From the cell containing the given text, extract its center point as (X, Y) coordinate. 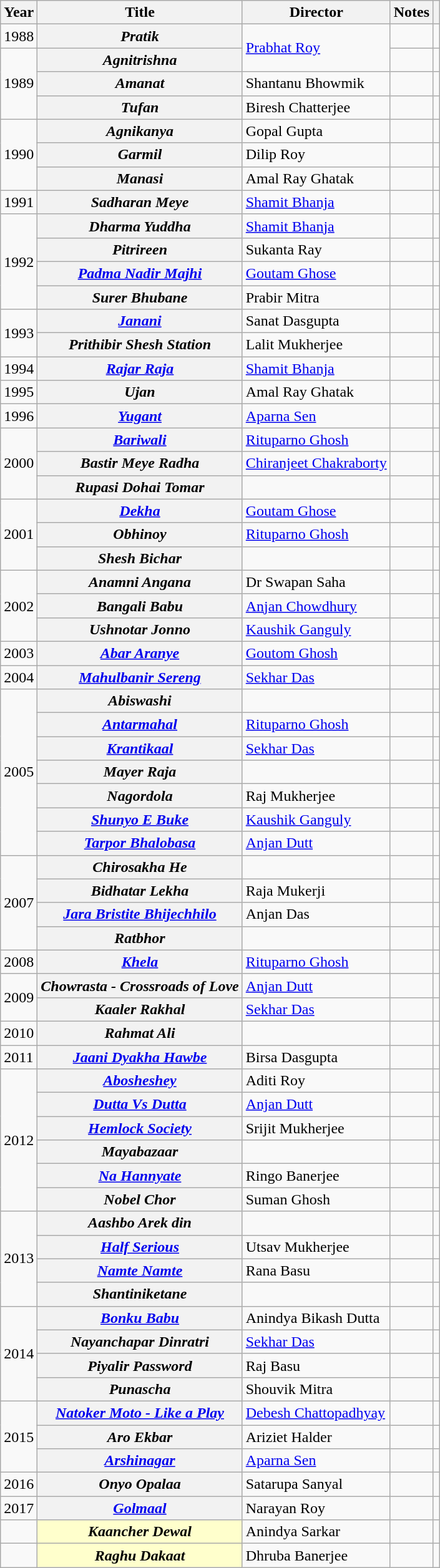
1996 (19, 416)
Shunyo E Buke (140, 820)
Notes (411, 12)
Nobel Chor (140, 1199)
Bidhatar Lekha (140, 891)
Punascha (140, 1389)
Anindya Bikash Dutta (316, 1318)
1992 (19, 261)
Shantiniketane (140, 1294)
Narayan Roy (316, 1508)
Prabhat Roy (316, 48)
Chowrasta - Crossroads of Love (140, 985)
Birsa Dasgupta (316, 1057)
Abar Aranye (140, 653)
Ushnotar Jonno (140, 629)
Sukanta Ray (316, 249)
Tarpor Bhalobasa (140, 843)
Kaaler Rakhal (140, 1009)
Utsav Mukherjee (316, 1247)
Ujan (140, 392)
2011 (19, 1057)
Bariwali (140, 440)
Jaani Dyakha Hawbe (140, 1057)
1991 (19, 202)
Antarmahal (140, 725)
Yugant (140, 416)
Anamni Angana (140, 582)
Raja Mukerji (316, 891)
2007 (19, 903)
2013 (19, 1259)
2001 (19, 535)
2010 (19, 1033)
Half Serious (140, 1247)
Anjan Chowdhury (316, 606)
2000 (19, 463)
Rupasi Dohai Tomar (140, 487)
Rana Basu (316, 1270)
Suman Ghosh (316, 1199)
Namte Namte (140, 1270)
Amanat (140, 84)
Srijit Mukherjee (316, 1128)
Dharma Yuddha (140, 226)
Director (316, 12)
Tufan (140, 107)
1995 (19, 392)
Pratik (140, 36)
Gopal Gupta (316, 131)
2017 (19, 1508)
Mayabazaar (140, 1152)
Rajar Raja (140, 369)
Janani (140, 321)
Raghu Dakaat (140, 1556)
Krantikaal (140, 748)
1988 (19, 36)
Year (19, 12)
Mayer Raja (140, 772)
Bangali Babu (140, 606)
2008 (19, 962)
Obhinoy (140, 535)
Hemlock Society (140, 1128)
Surer Bhubane (140, 298)
Ringo Banerjee (316, 1176)
Raj Basu (316, 1365)
Golmaal (140, 1508)
Ariziet Halder (316, 1436)
Title (140, 12)
Prithibir Shesh Station (140, 345)
Kaancher Dewal (140, 1532)
2016 (19, 1484)
Nagordola (140, 796)
Na Hannyate (140, 1176)
Ratbhor (140, 938)
Manasi (140, 178)
Dr Swapan Saha (316, 582)
Piyalir Password (140, 1365)
2012 (19, 1140)
Abosheshey (140, 1081)
Aditi Roy (316, 1081)
Biresh Chatterjee (316, 107)
1993 (19, 333)
2002 (19, 606)
Goutom Ghosh (316, 653)
Lalit Mukherjee (316, 345)
1994 (19, 369)
Satarupa Sanyal (316, 1484)
Arshinagar (140, 1461)
2014 (19, 1353)
Sanat Dasgupta (316, 321)
2015 (19, 1436)
Anjan Das (316, 914)
2003 (19, 653)
Dilip Roy (316, 155)
Anindya Sarkar (316, 1532)
Shouvik Mitra (316, 1389)
Dhruba Banerjee (316, 1556)
Prabir Mitra (316, 298)
Shesh Bichar (140, 558)
Jara Bristite Bhijechhilo (140, 914)
Natoker Moto - Like a Play (140, 1413)
Shantanu Bhowmik (316, 84)
Rahmat Ali (140, 1033)
Mahulbanir Sereng (140, 677)
Debesh Chattopadhyay (316, 1413)
1990 (19, 155)
2005 (19, 772)
Abiswashi (140, 701)
Khela (140, 962)
Raj Mukherjee (316, 796)
Bastir Meye Radha (140, 463)
Dutta Vs Dutta (140, 1105)
Bonku Babu (140, 1318)
Onyo Opalaa (140, 1484)
Chirosakha He (140, 867)
2009 (19, 997)
Garmil (140, 155)
Dekha (140, 511)
Sadharan Meye (140, 202)
Pitrireen (140, 249)
Nayanchapar Dinratri (140, 1342)
1989 (19, 84)
Agnitrishna (140, 60)
Agnikanya (140, 131)
Padma Nadir Majhi (140, 273)
Chiranjeet Chakraborty (316, 463)
Aashbo Arek din (140, 1223)
Aro Ekbar (140, 1436)
2004 (19, 677)
